Search for the cell housing the specified text and yield its [x, y] center coordinate. 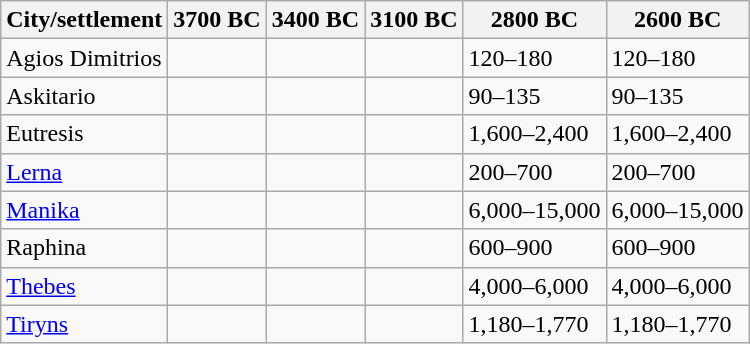
City/settlement [84, 20]
Raphina [84, 248]
Askitario [84, 96]
Lerna [84, 172]
Manika [84, 210]
3100 BC [414, 20]
2800 BC [534, 20]
3700 BC [217, 20]
3400 BC [315, 20]
Thebes [84, 286]
Eutresis [84, 134]
Agios Dimitrios [84, 58]
Tiryns [84, 324]
2600 BC [678, 20]
